Detect which cell encompasses the target text, then output its [X, Y] center coordinate. 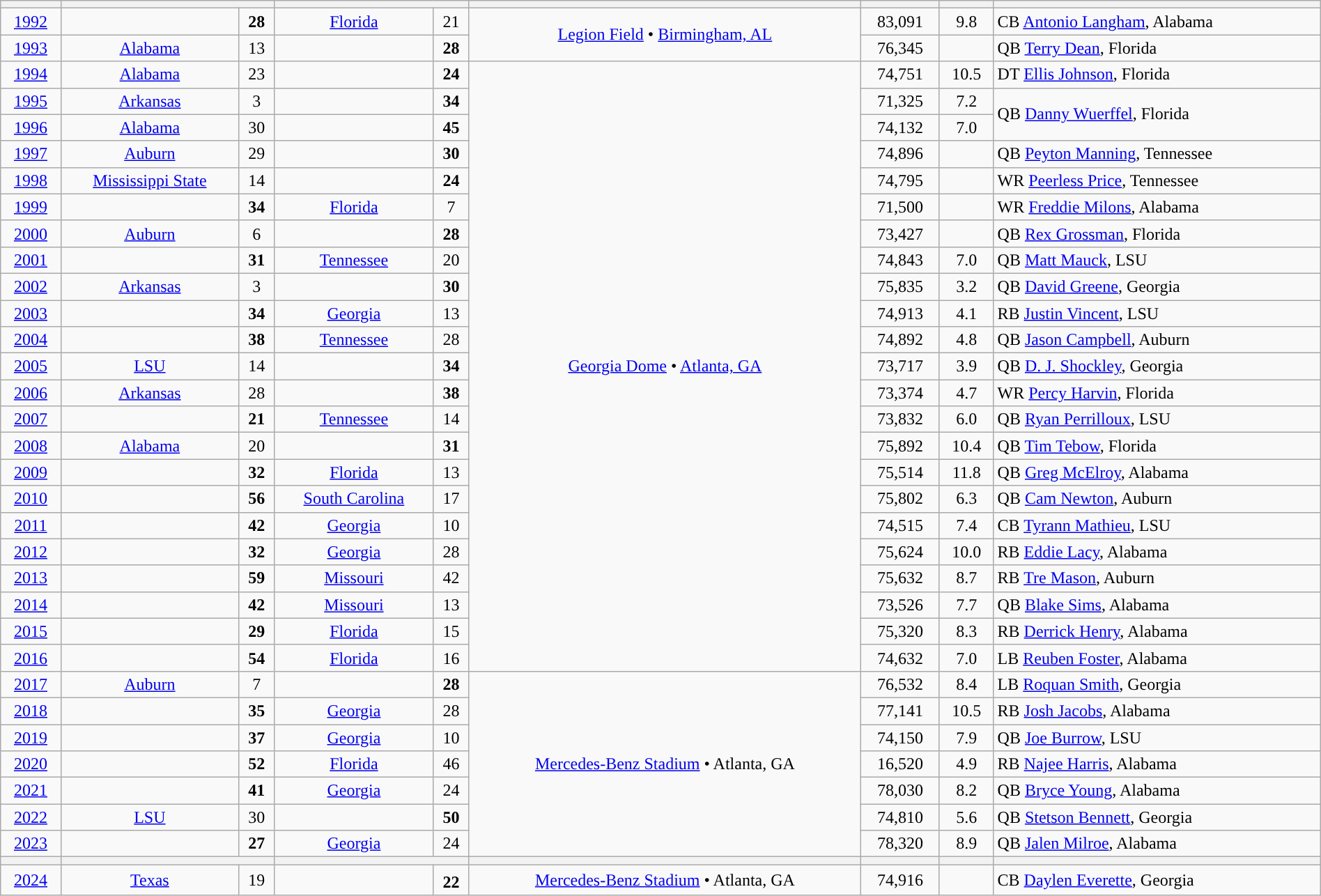
RB Tre Mason, Auburn [1157, 578]
3.9 [966, 366]
RB Najee Harris, Alabama [1157, 764]
74,896 [900, 154]
2012 [31, 552]
11.8 [966, 472]
Mississippi State [149, 180]
2020 [31, 764]
74,515 [900, 525]
QB Danny Wuerffel, Florida [1157, 114]
77,141 [900, 711]
50 [451, 817]
4.7 [966, 393]
73,832 [900, 419]
LB Reuben Foster, Alabama [1157, 658]
1995 [31, 101]
7.2 [966, 101]
74,632 [900, 658]
15 [451, 631]
52 [256, 764]
10.0 [966, 552]
QB Blake Sims, Alabama [1157, 605]
RB Josh Jacobs, Alabama [1157, 711]
2019 [31, 738]
6.0 [966, 419]
73,374 [900, 393]
2009 [31, 472]
2017 [31, 684]
74,843 [900, 260]
8.4 [966, 684]
QB Cam Newton, Auburn [1157, 499]
QB Joe Burrow, LSU [1157, 738]
75,514 [900, 472]
2000 [31, 233]
41 [256, 791]
RB Derrick Henry, Alabama [1157, 631]
8.9 [966, 844]
QB David Greene, Georgia [1157, 286]
2004 [31, 340]
2013 [31, 578]
73,526 [900, 605]
8.3 [966, 631]
2018 [31, 711]
QB Greg McElroy, Alabama [1157, 472]
78,030 [900, 791]
76,532 [900, 684]
45 [451, 128]
71,500 [900, 207]
2010 [31, 499]
QB Bryce Young, Alabama [1157, 791]
74,751 [900, 75]
QB Jason Campbell, Auburn [1157, 340]
75,632 [900, 578]
CB Antonio Langham, Alabama [1157, 22]
2005 [31, 366]
75,802 [900, 499]
1994 [31, 75]
6 [256, 233]
74,132 [900, 128]
16 [451, 658]
2008 [31, 446]
1999 [31, 207]
2015 [31, 631]
Legion Field • Birmingham, AL [665, 35]
1998 [31, 180]
4.8 [966, 340]
CB Daylen Everette, Georgia [1157, 881]
2011 [31, 525]
8.7 [966, 578]
19 [256, 881]
LB Roquan Smith, Georgia [1157, 684]
54 [256, 658]
2003 [31, 313]
QB Peyton Manning, Tennessee [1157, 154]
78,320 [900, 844]
7.4 [966, 525]
35 [256, 711]
5.6 [966, 817]
10.4 [966, 446]
2016 [31, 658]
7.9 [966, 738]
4.9 [966, 764]
DT Ellis Johnson, Florida [1157, 75]
23 [256, 75]
46 [451, 764]
2007 [31, 419]
2021 [31, 791]
1996 [31, 128]
QB Matt Mauck, LSU [1157, 260]
1993 [31, 48]
17 [451, 499]
2006 [31, 393]
2014 [31, 605]
8.2 [966, 791]
QB Terry Dean, Florida [1157, 48]
South Carolina [354, 499]
2001 [31, 260]
7.7 [966, 605]
WR Peerless Price, Tennessee [1157, 180]
9.8 [966, 22]
2022 [31, 817]
75,624 [900, 552]
27 [256, 844]
22 [451, 881]
RB Justin Vincent, LSU [1157, 313]
74,913 [900, 313]
56 [256, 499]
16,520 [900, 764]
WR Percy Harvin, Florida [1157, 393]
75,835 [900, 286]
4.1 [966, 313]
71,325 [900, 101]
75,320 [900, 631]
QB Stetson Bennett, Georgia [1157, 817]
73,717 [900, 366]
74,795 [900, 180]
2002 [31, 286]
6.3 [966, 499]
74,150 [900, 738]
CB Tyrann Mathieu, LSU [1157, 525]
RB Eddie Lacy, Alabama [1157, 552]
74,892 [900, 340]
QB Rex Grossman, Florida [1157, 233]
QB D. J. Shockley, Georgia [1157, 366]
83,091 [900, 22]
37 [256, 738]
3.2 [966, 286]
74,916 [900, 881]
2024 [31, 881]
2023 [31, 844]
74,810 [900, 817]
73,427 [900, 233]
QB Tim Tebow, Florida [1157, 446]
76,345 [900, 48]
QB Ryan Perrilloux, LSU [1157, 419]
59 [256, 578]
75,892 [900, 446]
QB Jalen Milroe, Alabama [1157, 844]
1992 [31, 22]
Texas [149, 881]
WR Freddie Milons, Alabama [1157, 207]
Georgia Dome • Atlanta, GA [665, 366]
1997 [31, 154]
